Provide the (X, Y) coordinate of the cell's center where the given text is located.  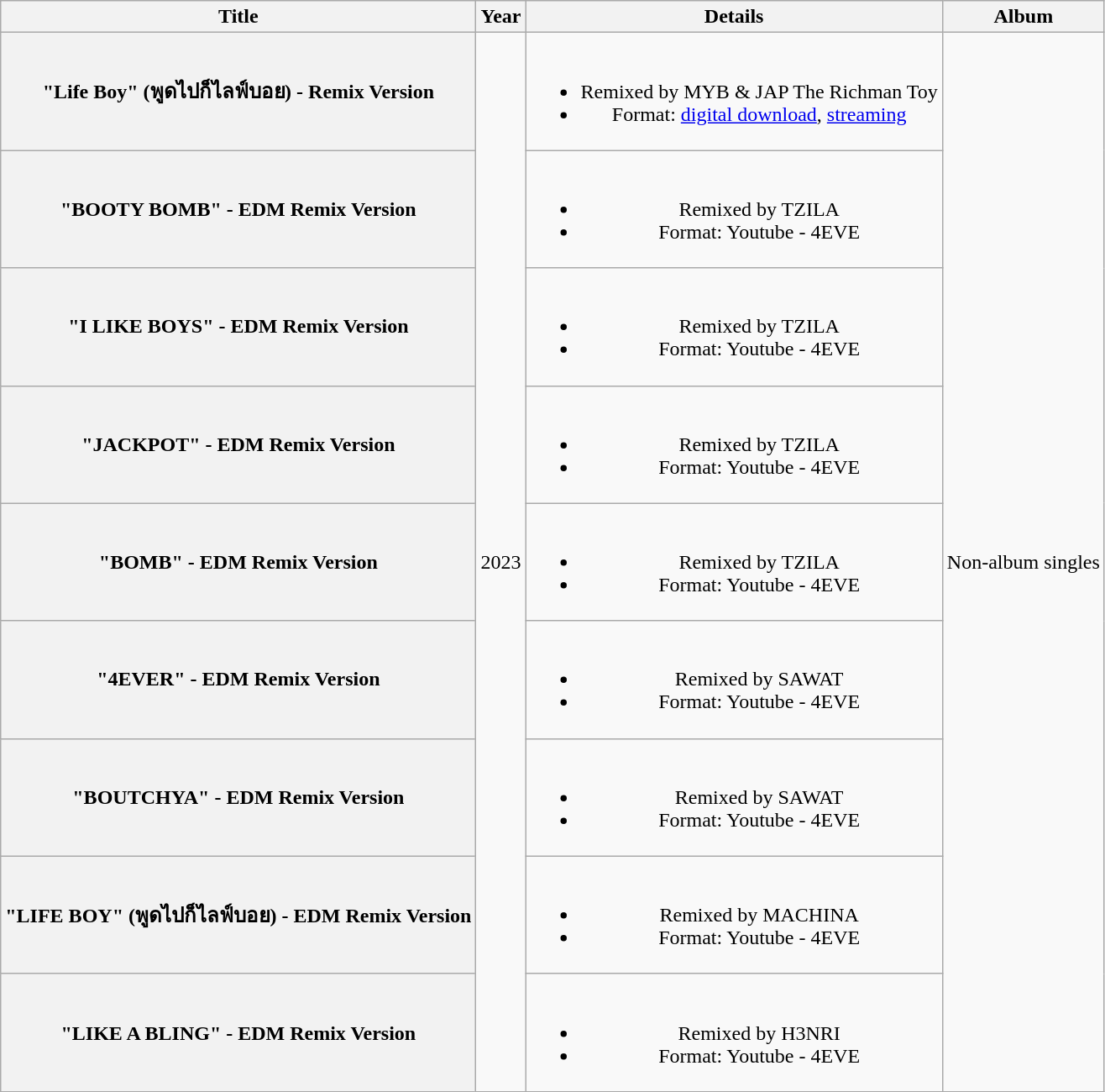
"BOOTY BOMB" - EDM Remix Version (238, 209)
"I LIKE BOYS" - EDM Remix Version (238, 327)
"BOMB" - EDM Remix Version (238, 562)
"4EVER" - EDM Remix Version (238, 680)
Remixed by H3NRIFormat: Youtube - 4EVE (734, 1032)
Album (1023, 17)
"BOUTCHYA" - EDM Remix Version (238, 797)
Title (238, 17)
Details (734, 17)
"JACKPOT" - EDM Remix Version (238, 444)
Non-album singles (1023, 563)
2023 (500, 563)
Year (500, 17)
Remixed by MYB & JAP The Richman ToyFormat: digital download, streaming (734, 92)
"LIFE BOY" (พูดไปก็ไลฟ์บอย) - EDM Remix Version (238, 915)
Remixed by MACHINAFormat: Youtube - 4EVE (734, 915)
"Life Boy" (พูดไปก็ไลฟ์บอย) - Remix Version (238, 92)
"LIKE A BLING" - EDM Remix Version (238, 1032)
